Provide the [X, Y] coordinate of the cell's center where the given text is located.  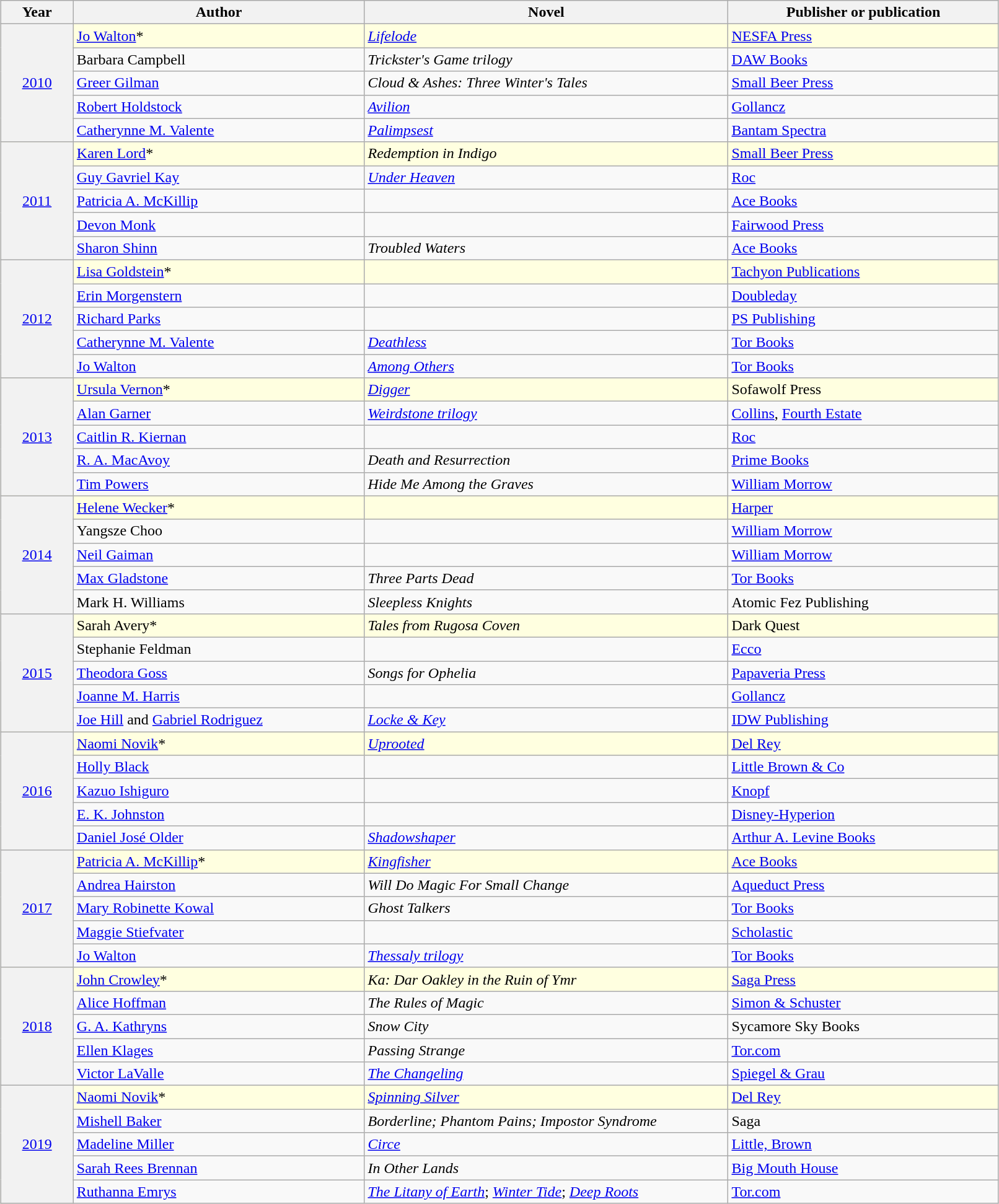
Sharon Shinn [219, 248]
2018 [37, 1026]
Author [219, 12]
2016 [37, 791]
Patricia A. McKillip [219, 201]
Shadowshaper [547, 838]
Karen Lord* [219, 154]
Will Do Magic For Small Change [547, 885]
Novel [547, 12]
Fairwood Press [863, 224]
Death and Resurrection [547, 460]
Harper [863, 508]
Lifelode [547, 36]
Madeline Miller [219, 1145]
Devon Monk [219, 224]
Mark H. Williams [219, 602]
Big Mouth House [863, 1168]
Little Brown & Co [863, 767]
Disney-Hyperion [863, 814]
Lisa Goldstein* [219, 271]
Joe Hill and Gabriel Rodriguez [219, 720]
2019 [37, 1145]
2017 [37, 908]
IDW Publishing [863, 720]
Ursula Vernon* [219, 390]
Barbara Campbell [219, 59]
Tim Powers [219, 484]
Spinning Silver [547, 1097]
The Rules of Magic [547, 1003]
Prime Books [863, 460]
John Crowley* [219, 979]
Deathless [547, 343]
Digger [547, 390]
Stephanie Feldman [219, 649]
2010 [37, 83]
NESFA Press [863, 36]
Among Others [547, 366]
2012 [37, 319]
2013 [37, 437]
Simon & Schuster [863, 1003]
Circe [547, 1145]
Max Gladstone [219, 578]
The Changeling [547, 1074]
Sofawolf Press [863, 390]
Uprooted [547, 744]
Papaveria Press [863, 672]
The Litany of Earth; Winter Tide; Deep Roots [547, 1192]
Troubled Waters [547, 248]
2011 [37, 201]
Caitlin R. Kiernan [219, 437]
Passing Strange [547, 1050]
Sarah Rees Brennan [219, 1168]
Ecco [863, 649]
Atomic Fez Publishing [863, 602]
Sarah Avery* [219, 625]
PS Publishing [863, 319]
Locke & Key [547, 720]
Guy Gavriel Kay [219, 177]
Aqueduct Press [863, 885]
Joanne M. Harris [219, 696]
Tachyon Publications [863, 271]
Songs for Ophelia [547, 672]
Richard Parks [219, 319]
Daniel José Older [219, 838]
E. K. Johnston [219, 814]
Kazuo Ishiguro [219, 791]
Jo Walton* [219, 36]
Bantam Spectra [863, 130]
Publisher or publication [863, 12]
Spiegel & Grau [863, 1074]
Mishell Baker [219, 1121]
Victor LaValle [219, 1074]
Yangsze Choo [219, 531]
Neil Gaiman [219, 555]
Theodora Goss [219, 672]
Sycamore Sky Books [863, 1026]
G. A. Kathryns [219, 1026]
Helene Wecker* [219, 508]
Erin Morgenstern [219, 296]
Little, Brown [863, 1145]
2015 [37, 672]
Weirdstone trilogy [547, 413]
Under Heaven [547, 177]
Ellen Klages [219, 1050]
Alan Garner [219, 413]
Andrea Hairston [219, 885]
Dark Quest [863, 625]
Tales from Rugosa Coven [547, 625]
Scholastic [863, 932]
Arthur A. Levine Books [863, 838]
Avilion [547, 107]
Saga [863, 1121]
Kingfisher [547, 861]
Palimpsest [547, 130]
R. A. MacAvoy [219, 460]
Trickster's Game trilogy [547, 59]
Redemption in Indigo [547, 154]
Year [37, 12]
Knopf [863, 791]
Ka: Dar Oakley in the Ruin of Ymr [547, 979]
2014 [37, 555]
Borderline; Phantom Pains; Impostor Syndrome [547, 1121]
Collins, Fourth Estate [863, 413]
Ruthanna Emrys [219, 1192]
Patricia A. McKillip* [219, 861]
Ghost Talkers [547, 908]
Saga Press [863, 979]
Hide Me Among the Graves [547, 484]
Snow City [547, 1026]
Cloud & Ashes: Three Winter's Tales [547, 83]
Thessaly trilogy [547, 956]
Robert Holdstock [219, 107]
In Other Lands [547, 1168]
Three Parts Dead [547, 578]
Greer Gilman [219, 83]
Doubleday [863, 296]
Mary Robinette Kowal [219, 908]
Sleepless Knights [547, 602]
DAW Books [863, 59]
Holly Black [219, 767]
Alice Hoffman [219, 1003]
Maggie Stiefvater [219, 932]
